Detect which cell encompasses the target text, then output its (X, Y) center coordinate. 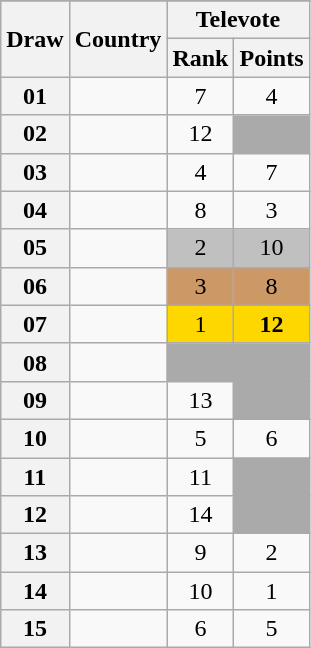
09 (35, 400)
08 (35, 362)
05 (35, 248)
01 (35, 96)
06 (35, 286)
02 (35, 134)
03 (35, 172)
Country (118, 39)
04 (35, 210)
07 (35, 324)
Draw (35, 39)
Televote (238, 20)
9 (200, 553)
15 (35, 629)
Rank (200, 58)
Points (272, 58)
